Identify which cell holds the provided text, then report its [X, Y] central coordinate. 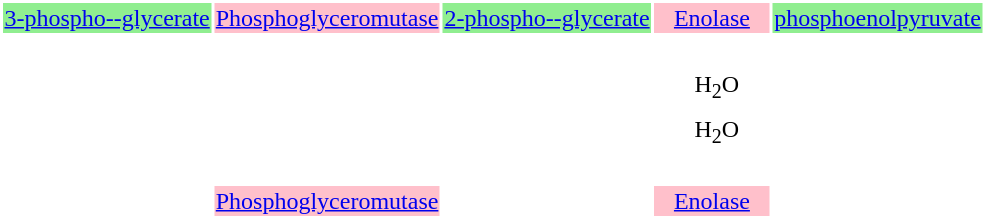
3-phospho--glycerate [107, 18]
phosphoenolpyruvate [878, 18]
2-phospho--glycerate [547, 18]
